Determine the (x, y) coordinate at the center of the cell enclosing the given text.  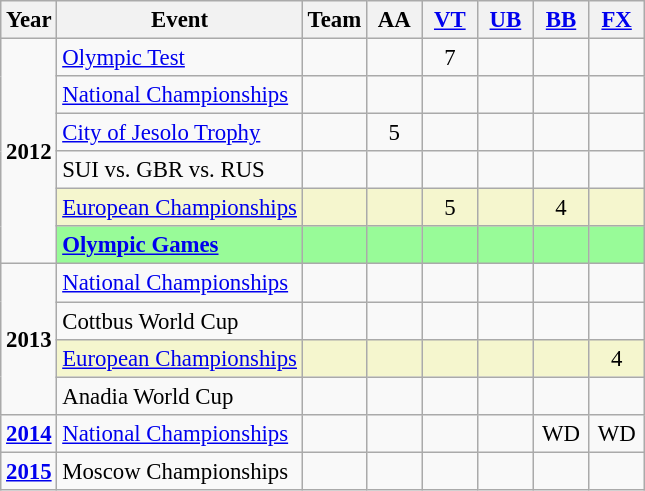
2014 (29, 433)
Team (334, 20)
AA (394, 20)
Anadia World Cup (180, 396)
UB (506, 20)
Year (29, 20)
City of Jesolo Trophy (180, 133)
Olympic Test (180, 58)
2012 (29, 152)
BB (561, 20)
Olympic Games (180, 245)
FX (617, 20)
SUI vs. GBR vs. RUS (180, 170)
2013 (29, 339)
VT (450, 20)
Cottbus World Cup (180, 321)
Event (180, 20)
2015 (29, 471)
Moscow Championships (180, 471)
7 (450, 58)
